For the text-containing cell, return its midpoint in [x, y] coordinate format. 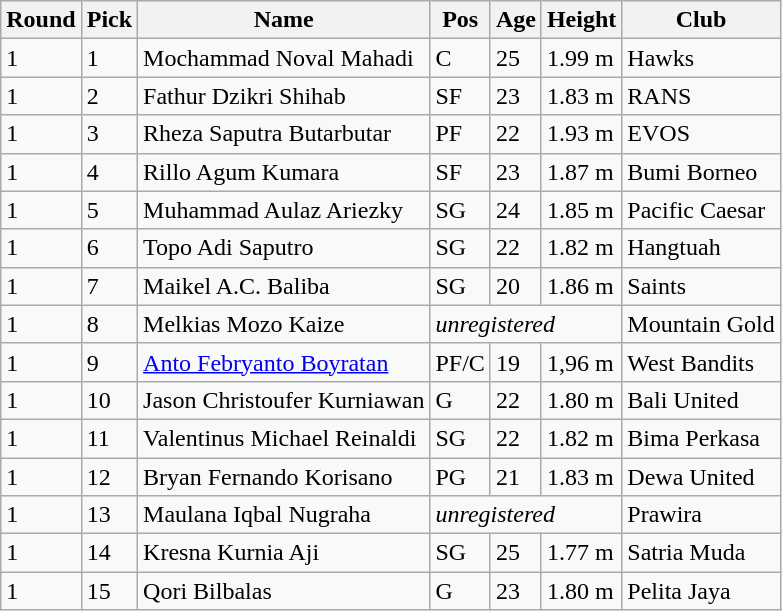
Fathur Dzikri Shihab [284, 96]
Qori Bilbalas [284, 591]
3 [109, 134]
Pick [109, 20]
Kresna Kurnia Aji [284, 553]
4 [109, 172]
Bumi Borneo [701, 172]
C [460, 58]
Bryan Fernando Korisano [284, 477]
Melkias Mozo Kaize [284, 324]
10 [109, 400]
Rillo Agum Kumara [284, 172]
Height [581, 20]
Age [516, 20]
West Bandits [701, 362]
Maikel A.C. Baliba [284, 286]
Rheza Saputra Butarbutar [284, 134]
Pelita Jaya [701, 591]
Saints [701, 286]
Hawks [701, 58]
14 [109, 553]
6 [109, 248]
11 [109, 438]
Satria Muda [701, 553]
Valentinus Michael Reinaldi [284, 438]
PG [460, 477]
PF/C [460, 362]
15 [109, 591]
Round [41, 20]
Muhammad Aulaz Ariezky [284, 210]
20 [516, 286]
1.77 m [581, 553]
21 [516, 477]
13 [109, 515]
Bima Perkasa [701, 438]
Prawira [701, 515]
1.86 m [581, 286]
Maulana Iqbal Nugraha [284, 515]
EVOS [701, 134]
PF [460, 134]
12 [109, 477]
RANS [701, 96]
Anto Febryanto Boyratan [284, 362]
Club [701, 20]
1.99 m [581, 58]
1,96 m [581, 362]
19 [516, 362]
24 [516, 210]
1.93 m [581, 134]
2 [109, 96]
5 [109, 210]
Bali United [701, 400]
1.87 m [581, 172]
Hangtuah [701, 248]
Name [284, 20]
Mountain Gold [701, 324]
Mochammad Noval Mahadi [284, 58]
Dewa United [701, 477]
Pos [460, 20]
9 [109, 362]
7 [109, 286]
Pacific Caesar [701, 210]
Topo Adi Saputro [284, 248]
8 [109, 324]
1.85 m [581, 210]
Jason Christoufer Kurniawan [284, 400]
